Locate the cell with the specified text and output its [X, Y] center coordinate. 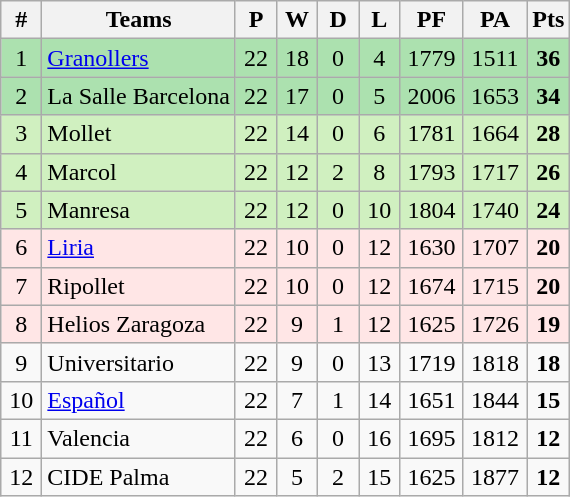
1511 [495, 58]
Español [139, 400]
36 [548, 58]
Pts [548, 20]
L [380, 20]
P [256, 20]
1630 [432, 248]
11 [22, 438]
1674 [432, 286]
1653 [495, 96]
Manresa [139, 210]
24 [548, 210]
PA [495, 20]
D [338, 20]
# [22, 20]
34 [548, 96]
17 [298, 96]
16 [380, 438]
1651 [432, 400]
28 [548, 134]
1877 [495, 477]
1781 [432, 134]
1844 [495, 400]
Universitario [139, 362]
Liria [139, 248]
26 [548, 172]
1695 [432, 438]
2006 [432, 96]
1804 [432, 210]
CIDE Palma [139, 477]
Ripollet [139, 286]
Teams [139, 20]
Marcol [139, 172]
Mollet [139, 134]
1818 [495, 362]
1717 [495, 172]
1715 [495, 286]
La Salle Barcelona [139, 96]
19 [548, 324]
1812 [495, 438]
Valencia [139, 438]
Helios Zaragoza [139, 324]
13 [380, 362]
1707 [495, 248]
PF [432, 20]
1664 [495, 134]
1726 [495, 324]
1793 [432, 172]
1719 [432, 362]
Granollers [139, 58]
1779 [432, 58]
W [298, 20]
1740 [495, 210]
3 [22, 134]
